Extract the [X, Y] coordinate from the center of the cell holding the provided text.  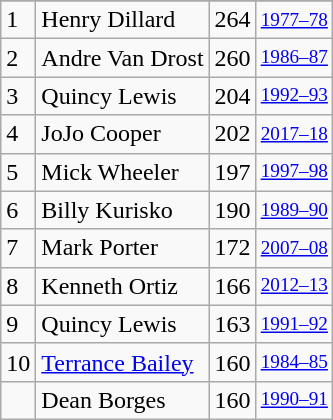
197 [232, 172]
3 [18, 96]
9 [18, 324]
1984–85 [294, 362]
1986–87 [294, 58]
4 [18, 134]
2 [18, 58]
8 [18, 286]
Mark Porter [122, 248]
7 [18, 248]
Andre Van Drost [122, 58]
166 [232, 286]
Terrance Bailey [122, 362]
1990–91 [294, 400]
Henry Dillard [122, 20]
Dean Borges [122, 400]
1989–90 [294, 210]
204 [232, 96]
163 [232, 324]
190 [232, 210]
260 [232, 58]
2017–18 [294, 134]
1 [18, 20]
1992–93 [294, 96]
Mick Wheeler [122, 172]
2012–13 [294, 286]
2007–08 [294, 248]
6 [18, 210]
JoJo Cooper [122, 134]
1977–78 [294, 20]
1991–92 [294, 324]
202 [232, 134]
1997–98 [294, 172]
172 [232, 248]
Billy Kurisko [122, 210]
5 [18, 172]
Kenneth Ortiz [122, 286]
10 [18, 362]
264 [232, 20]
